Locate the cell with the specified text and output its [X, Y] center coordinate. 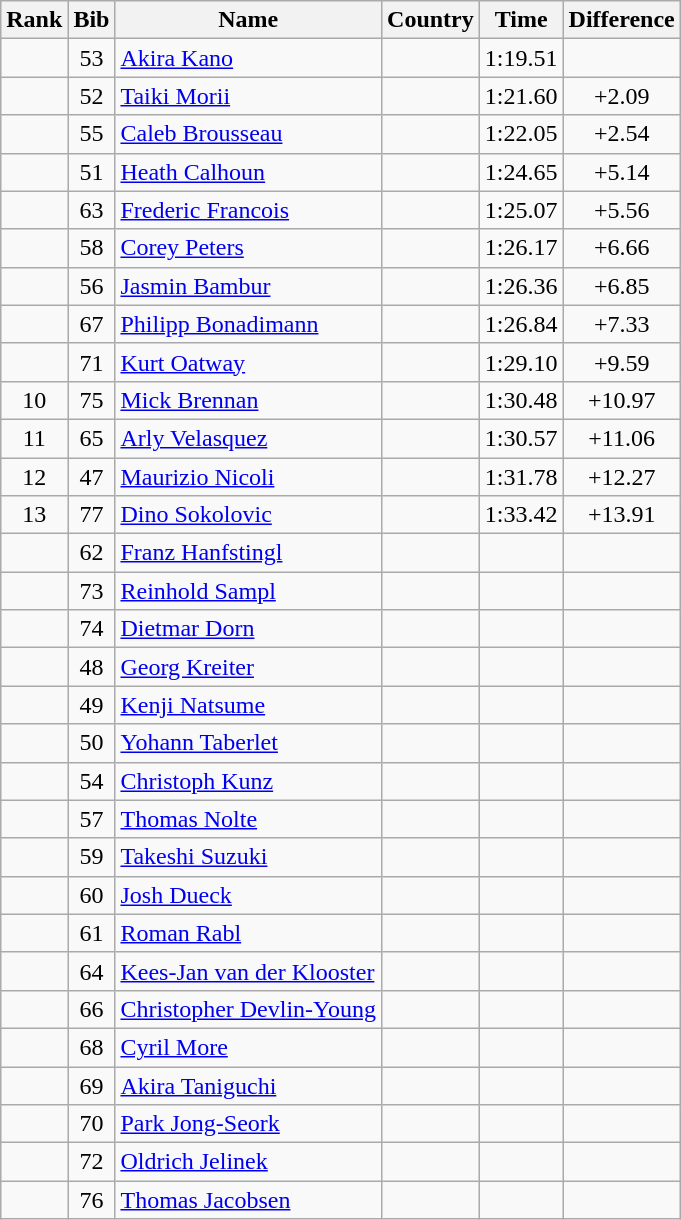
+2.54 [622, 134]
+6.66 [622, 248]
Josh Dueck [248, 895]
+13.91 [622, 515]
Thomas Jacobsen [248, 1200]
Kenji Natsume [248, 705]
Takeshi Suzuki [248, 857]
72 [92, 1162]
69 [92, 1085]
50 [92, 743]
Frederic Francois [248, 210]
1:33.42 [521, 515]
73 [92, 591]
71 [92, 362]
+5.56 [622, 210]
+11.06 [622, 438]
11 [34, 438]
1:25.07 [521, 210]
70 [92, 1124]
75 [92, 400]
Christoph Kunz [248, 781]
Oldrich Jelinek [248, 1162]
Jasmin Bambur [248, 286]
+12.27 [622, 477]
77 [92, 515]
Roman Rabl [248, 933]
Kees-Jan van der Klooster [248, 971]
Dino Sokolovic [248, 515]
48 [92, 667]
Mick Brennan [248, 400]
1:26.36 [521, 286]
51 [92, 172]
Corey Peters [248, 248]
1:31.78 [521, 477]
64 [92, 971]
Kurt Oatway [248, 362]
Park Jong-Seork [248, 1124]
Bib [92, 20]
Akira Taniguchi [248, 1085]
Time [521, 20]
Reinhold Sampl [248, 591]
1:30.48 [521, 400]
76 [92, 1200]
Arly Velasquez [248, 438]
58 [92, 248]
63 [92, 210]
Akira Kano [248, 58]
Dietmar Dorn [248, 629]
1:24.65 [521, 172]
Difference [622, 20]
66 [92, 1009]
Georg Kreiter [248, 667]
+7.33 [622, 324]
61 [92, 933]
+2.09 [622, 96]
Christopher Devlin-Young [248, 1009]
Maurizio Nicoli [248, 477]
12 [34, 477]
60 [92, 895]
Philipp Bonadimann [248, 324]
55 [92, 134]
+6.85 [622, 286]
1:21.60 [521, 96]
54 [92, 781]
Thomas Nolte [248, 819]
Cyril More [248, 1047]
67 [92, 324]
59 [92, 857]
65 [92, 438]
57 [92, 819]
Taiki Morii [248, 96]
Country [431, 20]
+5.14 [622, 172]
62 [92, 553]
68 [92, 1047]
Caleb Brousseau [248, 134]
56 [92, 286]
13 [34, 515]
Yohann Taberlet [248, 743]
53 [92, 58]
74 [92, 629]
52 [92, 96]
1:26.84 [521, 324]
Name [248, 20]
Rank [34, 20]
10 [34, 400]
1:26.17 [521, 248]
Heath Calhoun [248, 172]
1:22.05 [521, 134]
49 [92, 705]
47 [92, 477]
1:30.57 [521, 438]
+9.59 [622, 362]
1:19.51 [521, 58]
1:29.10 [521, 362]
+10.97 [622, 400]
Franz Hanfstingl [248, 553]
